Output the (x, y) coordinate of the center of the cell containing the given text.  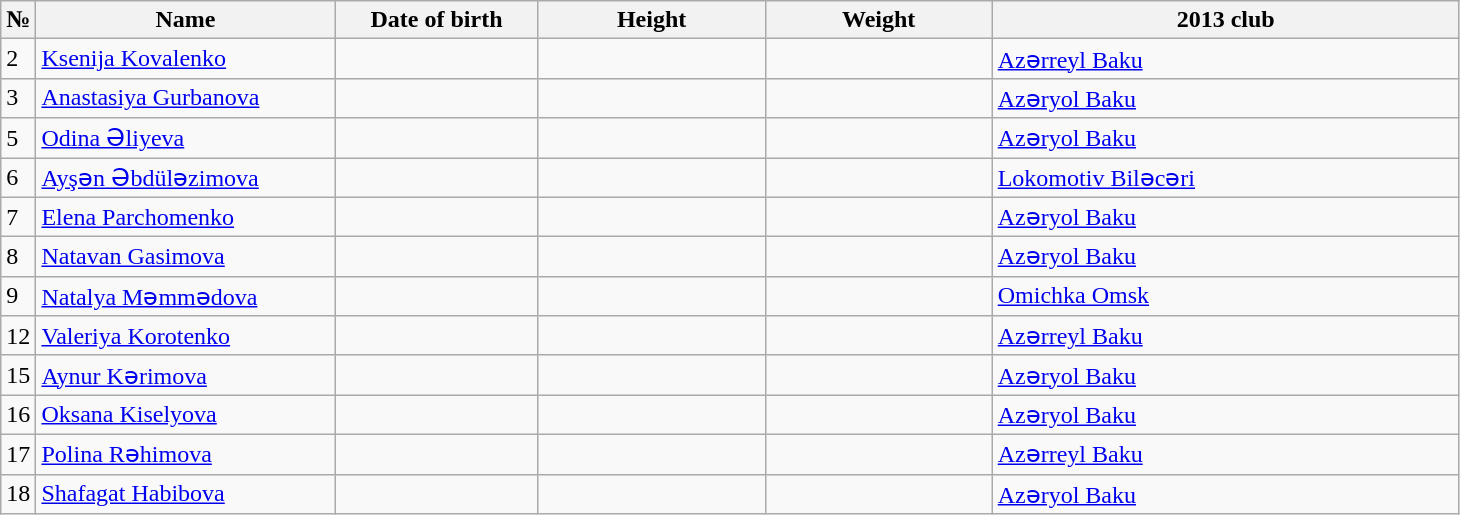
5 (18, 138)
16 (18, 415)
Odina Əliyeva (186, 138)
№ (18, 20)
Polina Rəhimova (186, 454)
Natavan Gasimova (186, 257)
Lokomotiv Biləcəri (1226, 178)
3 (18, 98)
9 (18, 296)
Height (652, 20)
Ayşən Əbdüləzimova (186, 178)
2 (18, 59)
6 (18, 178)
Elena Parchomenko (186, 217)
Omichka Omsk (1226, 296)
Aynur Kərimova (186, 375)
12 (18, 336)
18 (18, 494)
Ksenija Kovalenko (186, 59)
8 (18, 257)
7 (18, 217)
Valeriya Korotenko (186, 336)
Oksana Kiselyova (186, 415)
2013 club (1226, 20)
Natalya Məmmədova (186, 296)
15 (18, 375)
Name (186, 20)
Shafagat Habibova (186, 494)
Anastasiya Gurbanova (186, 98)
Date of birth (436, 20)
17 (18, 454)
Weight (878, 20)
